Capture the cell that displays the provided text and extract its [x, y] central coordinate. 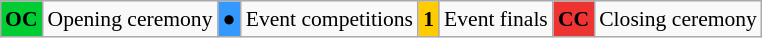
Opening ceremony [130, 19]
Closing ceremony [678, 19]
Event competitions [330, 19]
OC [22, 19]
CC [574, 19]
● [230, 19]
1 [428, 19]
Event finals [496, 19]
